From the cell containing the given text, extract its center point as (x, y) coordinate. 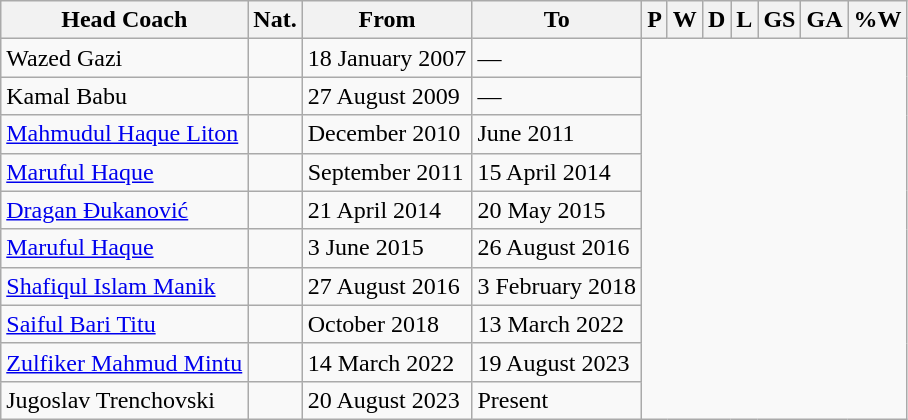
20 August 2023 (387, 400)
From (387, 20)
Mahmudul Haque Liton (124, 134)
3 June 2015 (387, 248)
27 August 2016 (387, 286)
18 January 2007 (387, 58)
December 2010 (387, 134)
3 February 2018 (557, 286)
14 March 2022 (387, 362)
21 April 2014 (387, 210)
GS (780, 20)
W (684, 20)
Shafiqul Islam Manik (124, 286)
Kamal Babu (124, 96)
26 August 2016 (557, 248)
13 March 2022 (557, 324)
P (655, 20)
27 August 2009 (387, 96)
Saiful Bari Titu (124, 324)
Zulfiker Mahmud Mintu (124, 362)
June 2011 (557, 134)
Wazed Gazi (124, 58)
%W (878, 20)
September 2011 (387, 172)
GA (824, 20)
D (716, 20)
October 2018 (387, 324)
L (744, 20)
Head Coach (124, 20)
19 August 2023 (557, 362)
Dragan Đukanović (124, 210)
To (557, 20)
15 April 2014 (557, 172)
Jugoslav Trenchovski (124, 400)
Present (557, 400)
20 May 2015 (557, 210)
Nat. (275, 20)
